Detect which cell encompasses the target text, then output its (x, y) center coordinate. 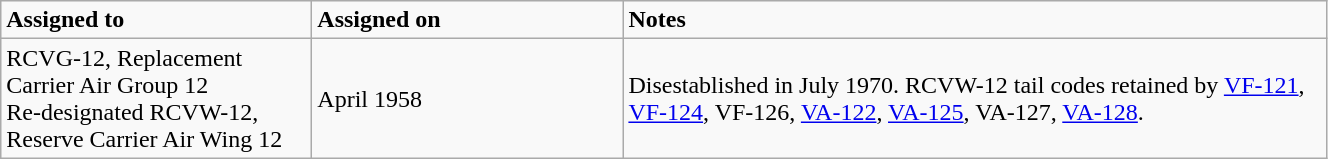
Assigned on (468, 20)
Assigned to (156, 20)
April 1958 (468, 98)
RCVG-12, Replacement Carrier Air Group 12Re-designated RCVW-12, Reserve Carrier Air Wing 12 (156, 98)
Notes (975, 20)
Disestablished in July 1970. RCVW-12 tail codes retained by VF-121, VF-124, VF-126, VA-122, VA-125, VA-127, VA-128. (975, 98)
